Extract the (x, y) coordinate from the center of the cell holding the provided text.  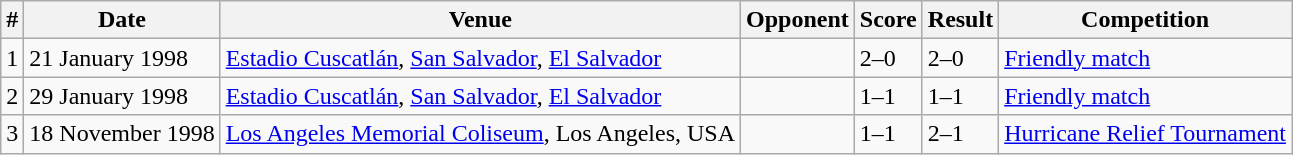
29 January 1998 (122, 96)
Los Angeles Memorial Coliseum, Los Angeles, USA (480, 134)
Venue (480, 20)
2 (12, 96)
Opponent (798, 20)
Result (960, 20)
2–1 (960, 134)
Competition (1146, 20)
1 (12, 58)
21 January 1998 (122, 58)
Hurricane Relief Tournament (1146, 134)
3 (12, 134)
# (12, 20)
18 November 1998 (122, 134)
Date (122, 20)
Score (888, 20)
